Return the (x, y) coordinate for the center point of the cell that contains the specified text.  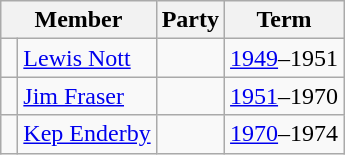
Jim Fraser (87, 96)
Member (78, 20)
1970–1974 (284, 134)
Party (190, 20)
Kep Enderby (87, 134)
Lewis Nott (87, 58)
1949–1951 (284, 58)
1951–1970 (284, 96)
Term (284, 20)
